Search for the cell housing the specified text and yield its [x, y] center coordinate. 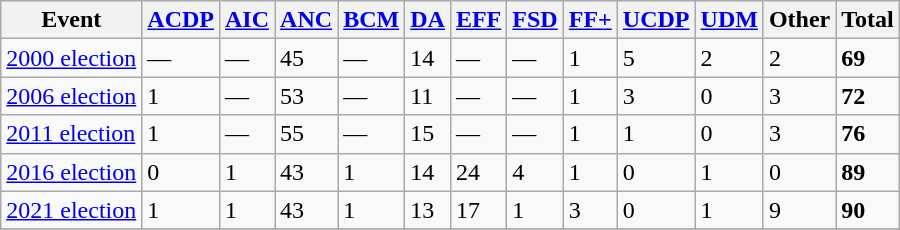
17 [478, 210]
2006 election [72, 96]
53 [306, 96]
13 [428, 210]
90 [868, 210]
11 [428, 96]
2000 election [72, 58]
BCM [372, 20]
45 [306, 58]
72 [868, 96]
2021 election [72, 210]
ACDP [181, 20]
EFF [478, 20]
15 [428, 134]
Event [72, 20]
24 [478, 172]
4 [535, 172]
AIC [246, 20]
76 [868, 134]
2016 election [72, 172]
69 [868, 58]
UCDP [656, 20]
55 [306, 134]
ANC [306, 20]
UDM [729, 20]
DA [428, 20]
Total [868, 20]
FSD [535, 20]
Other [799, 20]
9 [799, 210]
2011 election [72, 134]
FF+ [590, 20]
5 [656, 58]
89 [868, 172]
